Find where the given text appears and provide that cell's center as [x, y] coordinate. 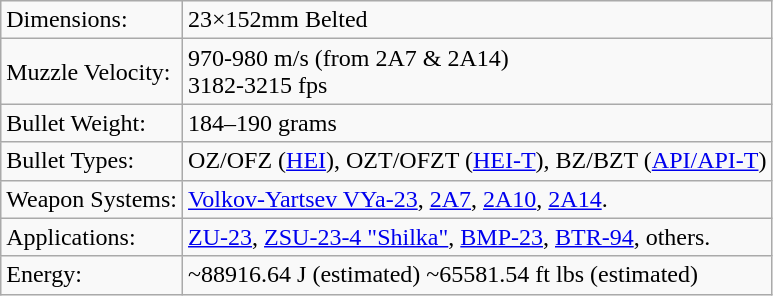
Bullet Types: [92, 161]
~88916.64 J (estimated) ~65581.54 ft lbs (estimated) [478, 275]
Muzzle Velocity: [92, 72]
Weapon Systems: [92, 199]
Volkov-Yartsev VYa-23, 2A7, 2A10, 2A14. [478, 199]
23×152mm Belted [478, 20]
Energy: [92, 275]
ZU-23, ZSU-23-4 "Shilka", BMP-23, BTR-94, others. [478, 237]
Bullet Weight: [92, 123]
184–190 grams [478, 123]
Applications: [92, 237]
Dimensions: [92, 20]
OZ/OFZ (HEI), OZT/OFZT (HEI-T), BZ/BZT (API/API-T) [478, 161]
970-980 m/s (from 2A7 & 2A14)3182-3215 fps [478, 72]
